Extract the (X, Y) coordinate from the center of the cell holding the provided text.  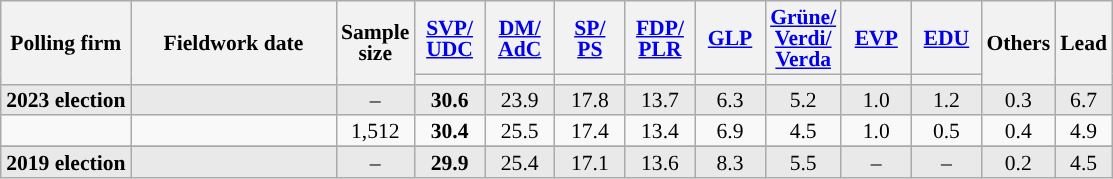
Fieldwork date (234, 42)
17.8 (590, 100)
13.4 (660, 132)
4.9 (1084, 132)
2023 election (66, 100)
17.4 (590, 132)
2019 election (66, 162)
FDP/PLR (660, 38)
Polling firm (66, 42)
0.4 (1018, 132)
6.9 (730, 132)
25.4 (520, 162)
EDU (946, 38)
0.5 (946, 132)
0.3 (1018, 100)
Grüne/Verdi/Verda (803, 38)
30.4 (449, 132)
SP/PS (590, 38)
Lead (1084, 42)
6.3 (730, 100)
GLP (730, 38)
8.3 (730, 162)
1.2 (946, 100)
SVP/UDC (449, 38)
DM/AdC (520, 38)
13.7 (660, 100)
0.2 (1018, 162)
6.7 (1084, 100)
5.5 (803, 162)
13.6 (660, 162)
17.1 (590, 162)
23.9 (520, 100)
Samplesize (375, 42)
30.6 (449, 100)
1,512 (375, 132)
Others (1018, 42)
29.9 (449, 162)
25.5 (520, 132)
5.2 (803, 100)
EVP (876, 38)
